Return [X, Y] of the center of cell containing provided text 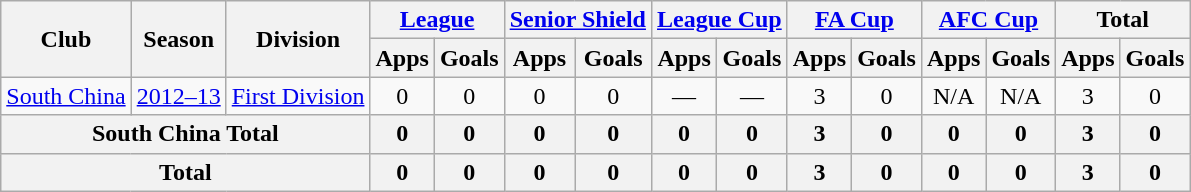
First Division [298, 96]
2012–13 [178, 96]
League [437, 20]
AFC Cup [988, 20]
South China Total [186, 134]
South China [66, 96]
Season [178, 39]
Senior Shield [578, 20]
Club [66, 39]
League Cup [719, 20]
FA Cup [854, 20]
Division [298, 39]
